Scan for the cell matching the given text and deliver its [x, y] coordinate at center. 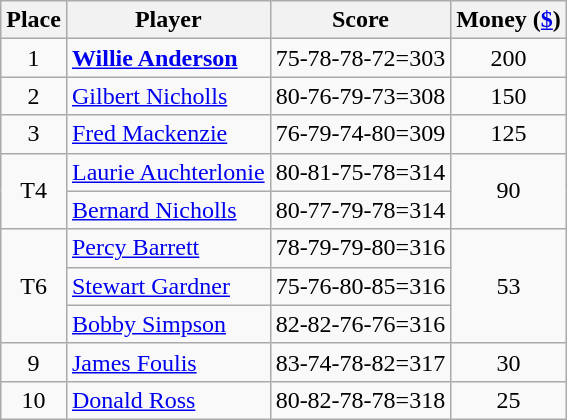
Donald Ross [168, 400]
150 [509, 96]
2 [34, 96]
76-79-74-80=309 [360, 134]
75-78-78-72=303 [360, 58]
75-76-80-85=316 [360, 286]
78-79-79-80=316 [360, 248]
Stewart Gardner [168, 286]
80-82-78-78=318 [360, 400]
3 [34, 134]
Fred Mackenzie [168, 134]
T6 [34, 286]
125 [509, 134]
Player [168, 20]
9 [34, 362]
80-77-79-78=314 [360, 210]
Percy Barrett [168, 248]
Willie Anderson [168, 58]
80-76-79-73=308 [360, 96]
Bernard Nicholls [168, 210]
83-74-78-82=317 [360, 362]
Place [34, 20]
53 [509, 286]
Gilbert Nicholls [168, 96]
James Foulis [168, 362]
T4 [34, 191]
Money ($) [509, 20]
80-81-75-78=314 [360, 172]
25 [509, 400]
1 [34, 58]
82-82-76-76=316 [360, 324]
Bobby Simpson [168, 324]
200 [509, 58]
30 [509, 362]
Laurie Auchterlonie [168, 172]
10 [34, 400]
90 [509, 191]
Score [360, 20]
